Extract the [X, Y] coordinate from the center of the cell holding the provided text.  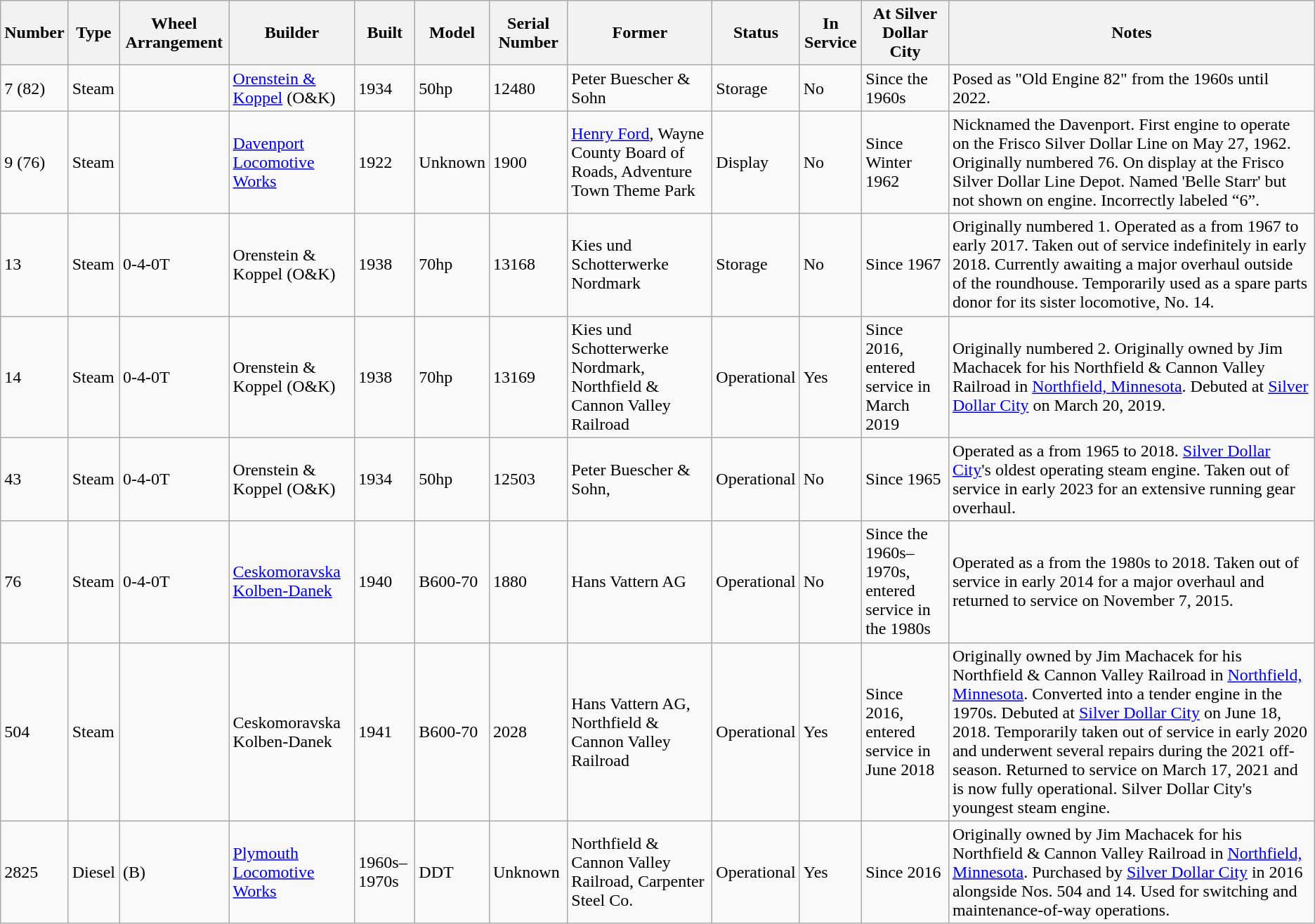
(B) [174, 872]
Notes [1131, 33]
Type [93, 33]
Since the 1960s–1970s, entered service in the 1980s [905, 581]
Plymouth Locomotive Works [292, 872]
At Silver Dollar City [905, 33]
1922 [385, 162]
Kies und Schotterwerke Nordmark, Northfield & Cannon Valley Railroad [640, 376]
Since 2016 [905, 872]
76 [34, 581]
Hans Vattern AG [640, 581]
7 (82) [34, 88]
Former [640, 33]
9 (76) [34, 162]
Kies und Schotterwerke Nordmark [640, 265]
43 [34, 479]
Since the 1960s [905, 88]
Peter Buescher & Sohn, [640, 479]
1941 [385, 732]
Built [385, 33]
Since 1965 [905, 479]
Northfield & Cannon Valley Railroad, Carpenter Steel Co. [640, 872]
Since Winter1962 [905, 162]
Davenport Locomotive Works [292, 162]
Builder [292, 33]
Operated as a from the 1980s to 2018. Taken out of service in early 2014 for a major overhaul and returned to service on November 7, 2015. [1131, 581]
Status [756, 33]
Peter Buescher & Sohn [640, 88]
1960s–1970s [385, 872]
13 [34, 265]
14 [34, 376]
1940 [385, 581]
Henry Ford, Wayne County Board of Roads, Adventure Town Theme Park [640, 162]
Display [756, 162]
504 [34, 732]
13169 [528, 376]
Posed as "Old Engine 82" from the 1960s until 2022. [1131, 88]
2825 [34, 872]
Hans Vattern AG, Northfield & Cannon Valley Railroad [640, 732]
Wheel Arrangement [174, 33]
In Service [830, 33]
2028 [528, 732]
Number [34, 33]
Diesel [93, 872]
12480 [528, 88]
Since 2016, entered service in March 2019 [905, 376]
13168 [528, 265]
1880 [528, 581]
Model [452, 33]
Since 2016, entered service in June 2018 [905, 732]
Since 1967 [905, 265]
DDT [452, 872]
Serial Number [528, 33]
1900 [528, 162]
12503 [528, 479]
